For the text-containing cell, return its midpoint in [x, y] coordinate format. 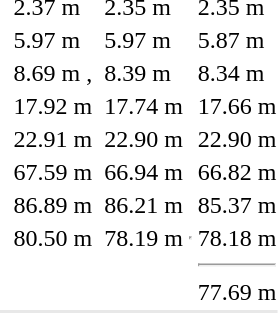
67.59 m [53, 172]
86.21 m [144, 205]
66.94 m [144, 172]
80.50 m [53, 265]
78.18 m 77.69 m [237, 265]
8.69 m , [53, 73]
17.92 m [53, 106]
17.66 m [237, 106]
78.19 m [144, 265]
85.37 m [237, 205]
66.82 m [237, 172]
5.87 m [237, 40]
86.89 m [53, 205]
8.34 m [237, 73]
8.39 m [144, 73]
22.91 m [53, 139]
17.74 m [144, 106]
